Provide the [X, Y] coordinate of the cell's center where the given text is located.  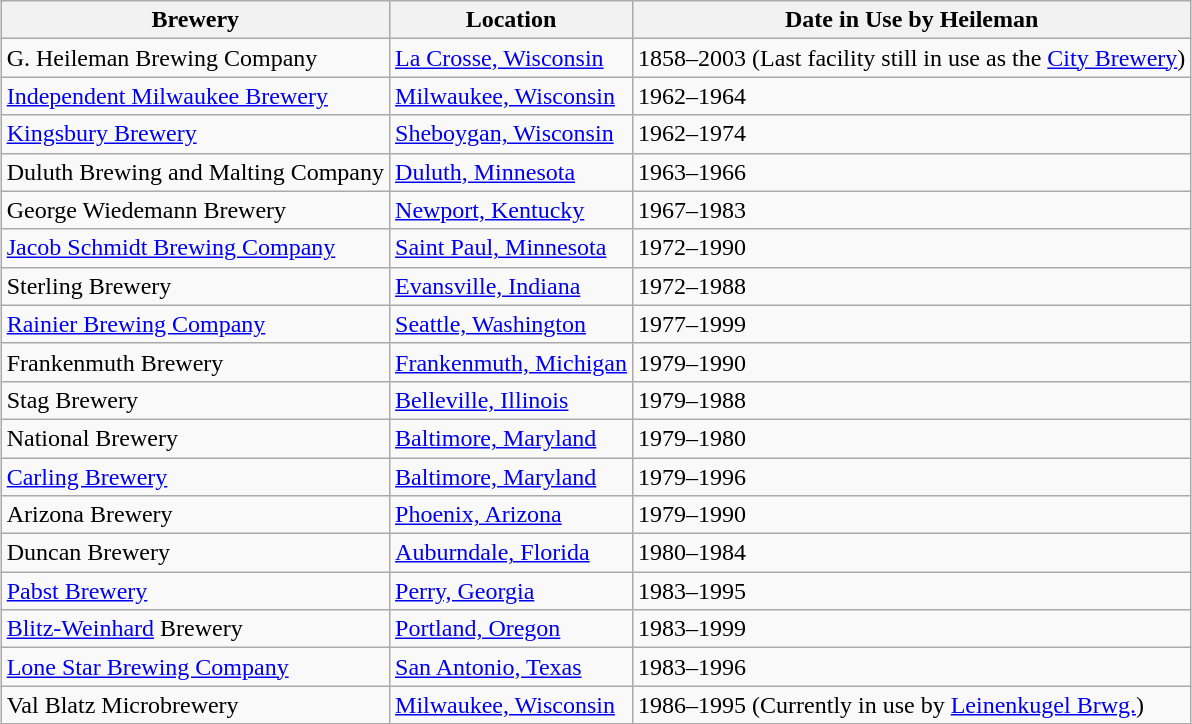
Portland, Oregon [512, 629]
Stag Brewery [195, 400]
Rainier Brewing Company [195, 324]
Location [512, 20]
Carling Brewery [195, 477]
Phoenix, Arizona [512, 515]
1967–1983 [912, 210]
1972–1990 [912, 248]
1979–1988 [912, 400]
Perry, Georgia [512, 591]
Date in Use by Heileman [912, 20]
1980–1984 [912, 553]
1962–1974 [912, 134]
Belleville, Illinois [512, 400]
Pabst Brewery [195, 591]
National Brewery [195, 438]
1983–1996 [912, 667]
Lone Star Brewing Company [195, 667]
Saint Paul, Minnesota [512, 248]
1962–1964 [912, 96]
Auburndale, Florida [512, 553]
G. Heileman Brewing Company [195, 58]
Duncan Brewery [195, 553]
Frankenmuth Brewery [195, 362]
George Wiedemann Brewery [195, 210]
Frankenmuth, Michigan [512, 362]
1972–1988 [912, 286]
1963–1966 [912, 172]
Evansville, Indiana [512, 286]
Duluth, Minnesota [512, 172]
Jacob Schmidt Brewing Company [195, 248]
La Crosse, Wisconsin [512, 58]
1977–1999 [912, 324]
1986–1995 (Currently in use by Leinenkugel Brwg.) [912, 705]
Val Blatz Microbrewery [195, 705]
Newport, Kentucky [512, 210]
Seattle, Washington [512, 324]
Blitz-Weinhard Brewery [195, 629]
1979–1996 [912, 477]
1983–1995 [912, 591]
Sheboygan, Wisconsin [512, 134]
Brewery [195, 20]
1983–1999 [912, 629]
Arizona Brewery [195, 515]
Sterling Brewery [195, 286]
1979–1980 [912, 438]
Independent Milwaukee Brewery [195, 96]
Kingsbury Brewery [195, 134]
San Antonio, Texas [512, 667]
Duluth Brewing and Malting Company [195, 172]
1858–2003 (Last facility still in use as the City Brewery) [912, 58]
